Capture the cell that displays the provided text and extract its [x, y] central coordinate. 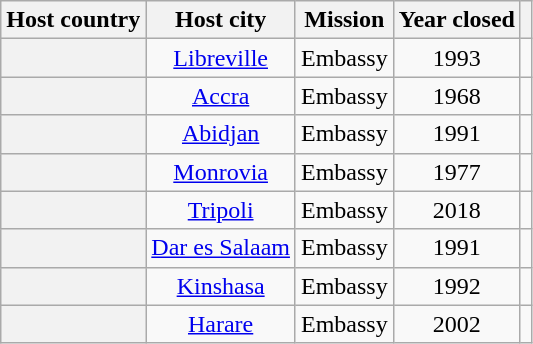
Tripoli [221, 210]
Monrovia [221, 172]
Accra [221, 96]
2002 [456, 324]
Kinshasa [221, 286]
1977 [456, 172]
Dar es Salaam [221, 248]
Libreville [221, 58]
Year closed [456, 20]
2018 [456, 210]
Host city [221, 20]
1968 [456, 96]
Abidjan [221, 134]
1993 [456, 58]
1992 [456, 286]
Harare [221, 324]
Host country [74, 20]
Mission [344, 20]
